Output the (X, Y) coordinate of the center of the cell containing the given text.  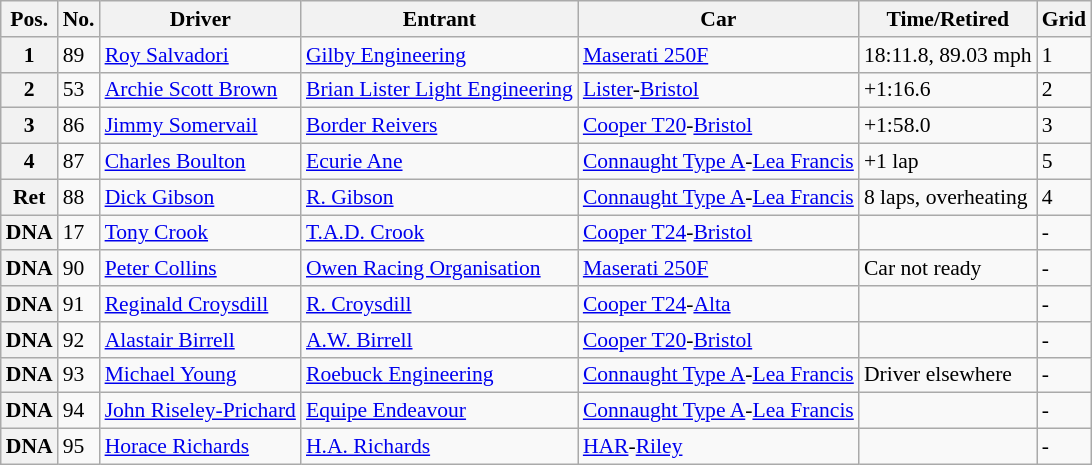
89 (79, 55)
Gilby Engineering (440, 55)
Owen Racing Organisation (440, 269)
94 (79, 411)
86 (79, 126)
Alastair Birrell (200, 340)
Dick Gibson (200, 197)
Ecurie Ane (440, 162)
Grid (1064, 19)
95 (79, 447)
Michael Young (200, 375)
+1:16.6 (948, 90)
R. Croysdill (440, 304)
Charles Boulton (200, 162)
8 laps, overheating (948, 197)
HAR-Riley (718, 447)
H.A. Richards (440, 447)
R. Gibson (440, 197)
Time/Retired (948, 19)
Brian Lister Light Engineering (440, 90)
Jimmy Somervail (200, 126)
Border Reivers (440, 126)
Lister-Bristol (718, 90)
A.W. Birrell (440, 340)
+1:58.0 (948, 126)
Car (718, 19)
Roebuck Engineering (440, 375)
Roy Salvadori (200, 55)
Reginald Croysdill (200, 304)
John Riseley-Prichard (200, 411)
Horace Richards (200, 447)
Equipe Endeavour (440, 411)
Cooper T24-Alta (718, 304)
No. (79, 19)
53 (79, 90)
88 (79, 197)
87 (79, 162)
Ret (30, 197)
Driver elsewhere (948, 375)
Car not ready (948, 269)
18:11.8, 89.03 mph (948, 55)
Cooper T24-Bristol (718, 233)
5 (1064, 162)
Entrant (440, 19)
Pos. (30, 19)
T.A.D. Crook (440, 233)
Driver (200, 19)
Peter Collins (200, 269)
93 (79, 375)
Tony Crook (200, 233)
17 (79, 233)
91 (79, 304)
92 (79, 340)
+1 lap (948, 162)
90 (79, 269)
Archie Scott Brown (200, 90)
